Capture the cell that displays the provided text and extract its [X, Y] central coordinate. 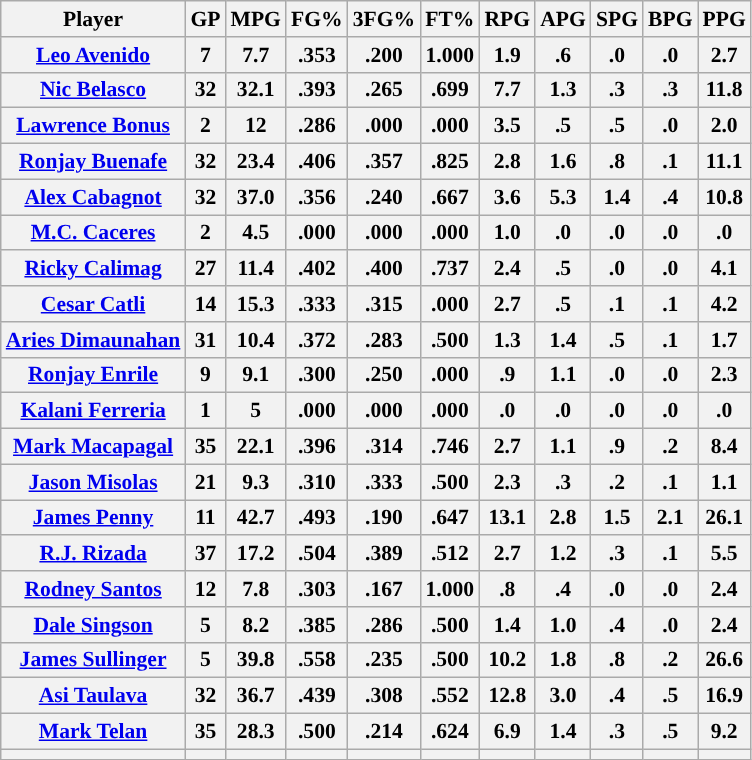
.300 [317, 375]
.396 [317, 447]
15.3 [255, 304]
Ronjay Enrile [94, 375]
21 [205, 482]
.200 [384, 55]
7.8 [255, 589]
.315 [384, 304]
37.0 [255, 197]
.552 [450, 696]
.667 [450, 197]
1.5 [617, 518]
.250 [384, 375]
.737 [450, 269]
.402 [317, 269]
10.8 [724, 197]
2.1 [670, 518]
James Penny [94, 518]
2.0 [724, 126]
1.9 [507, 55]
3FG% [384, 19]
Aries Dimaunahan [94, 340]
.353 [317, 55]
28.3 [255, 732]
22.1 [255, 447]
.439 [317, 696]
9.2 [724, 732]
16.9 [724, 696]
Rodney Santos [94, 589]
Alex Cabagnot [94, 197]
Mark Macapagal [94, 447]
Player [94, 19]
Lawrence Bonus [94, 126]
39.8 [255, 660]
1.6 [563, 162]
.825 [450, 162]
13.1 [507, 518]
MPG [255, 19]
.389 [384, 554]
.393 [317, 90]
Asi Taulava [94, 696]
6.9 [507, 732]
17.2 [255, 554]
10.4 [255, 340]
.240 [384, 197]
42.7 [255, 518]
.303 [317, 589]
Nic Belasco [94, 90]
5.3 [563, 197]
GP [205, 19]
9 [205, 375]
26.6 [724, 660]
.6 [563, 55]
.357 [384, 162]
.167 [384, 589]
.372 [317, 340]
.308 [384, 696]
.406 [317, 162]
4.1 [724, 269]
5.5 [724, 554]
27 [205, 269]
Jason Misolas [94, 482]
APG [563, 19]
.214 [384, 732]
31 [205, 340]
Ronjay Buenafe [94, 162]
FG% [317, 19]
.310 [317, 482]
1.2 [563, 554]
3.0 [563, 696]
Kalani Ferreria [94, 411]
9.3 [255, 482]
9.1 [255, 375]
8.2 [255, 625]
.624 [450, 732]
11.4 [255, 269]
M.C. Caceres [94, 233]
.647 [450, 518]
1.8 [563, 660]
4.5 [255, 233]
4.2 [724, 304]
11 [205, 518]
37 [205, 554]
SPG [617, 19]
.512 [450, 554]
Cesar Catli [94, 304]
1.7 [724, 340]
10.2 [507, 660]
12.8 [507, 696]
1 [205, 411]
36.7 [255, 696]
.699 [450, 90]
11.8 [724, 90]
FT% [450, 19]
Dale Singson [94, 625]
.283 [384, 340]
7 [205, 55]
BPG [670, 19]
23.4 [255, 162]
.265 [384, 90]
.400 [384, 269]
26.1 [724, 518]
.385 [317, 625]
3.5 [507, 126]
32.1 [255, 90]
.504 [317, 554]
.746 [450, 447]
.493 [317, 518]
James Sullinger [94, 660]
RPG [507, 19]
14 [205, 304]
Ricky Calimag [94, 269]
Mark Telan [94, 732]
8.4 [724, 447]
11.1 [724, 162]
.558 [317, 660]
.356 [317, 197]
R.J. Rizada [94, 554]
.314 [384, 447]
Leo Avenido [94, 55]
.190 [384, 518]
3.6 [507, 197]
.235 [384, 660]
PPG [724, 19]
